Capture the cell that displays the provided text and extract its (x, y) central coordinate. 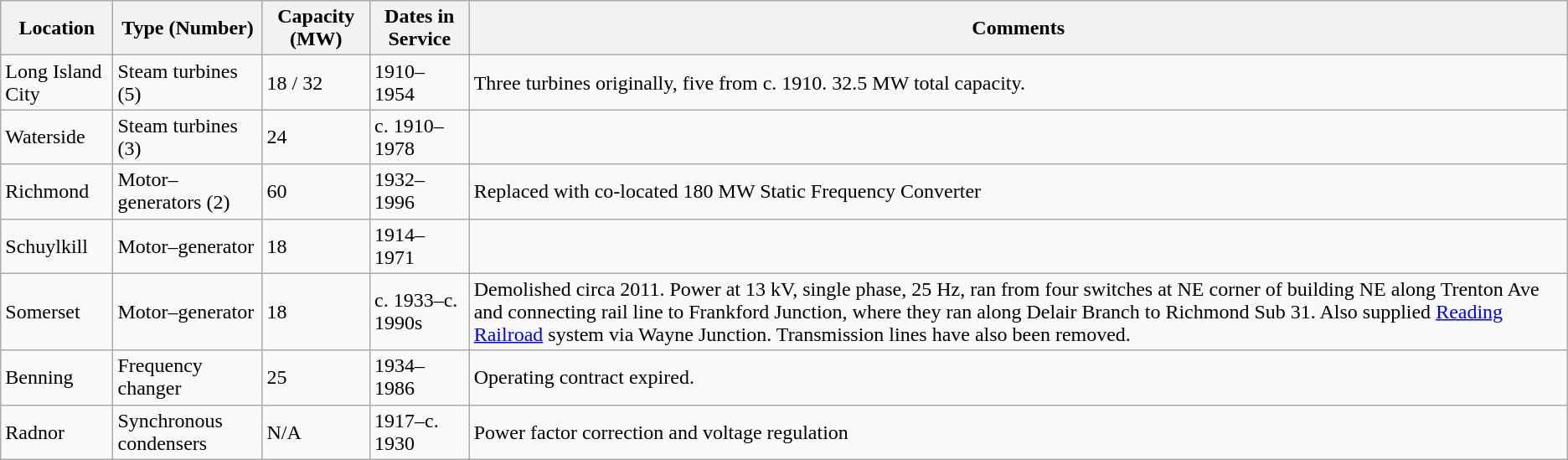
60 (316, 191)
Comments (1019, 28)
Synchronous condensers (188, 432)
Replaced with co-located 180 MW Static Frequency Converter (1019, 191)
Long Island City (57, 82)
Type (Number) (188, 28)
1917–c. 1930 (419, 432)
Somerset (57, 312)
1932–1996 (419, 191)
Operating contract expired. (1019, 377)
1934–1986 (419, 377)
Richmond (57, 191)
Power factor correction and voltage regulation (1019, 432)
N/A (316, 432)
Location (57, 28)
Three turbines originally, five from c. 1910. 32.5 MW total capacity. (1019, 82)
Dates in Service (419, 28)
c. 1933–c. 1990s (419, 312)
c. 1910–1978 (419, 137)
Schuylkill (57, 246)
25 (316, 377)
1914–1971 (419, 246)
Capacity (MW) (316, 28)
Steam turbines (5) (188, 82)
Waterside (57, 137)
Benning (57, 377)
Motor–generators (2) (188, 191)
1910–1954 (419, 82)
Frequency changer (188, 377)
Steam turbines (3) (188, 137)
Radnor (57, 432)
18 / 32 (316, 82)
24 (316, 137)
